Return [x, y] of the center of cell containing provided text 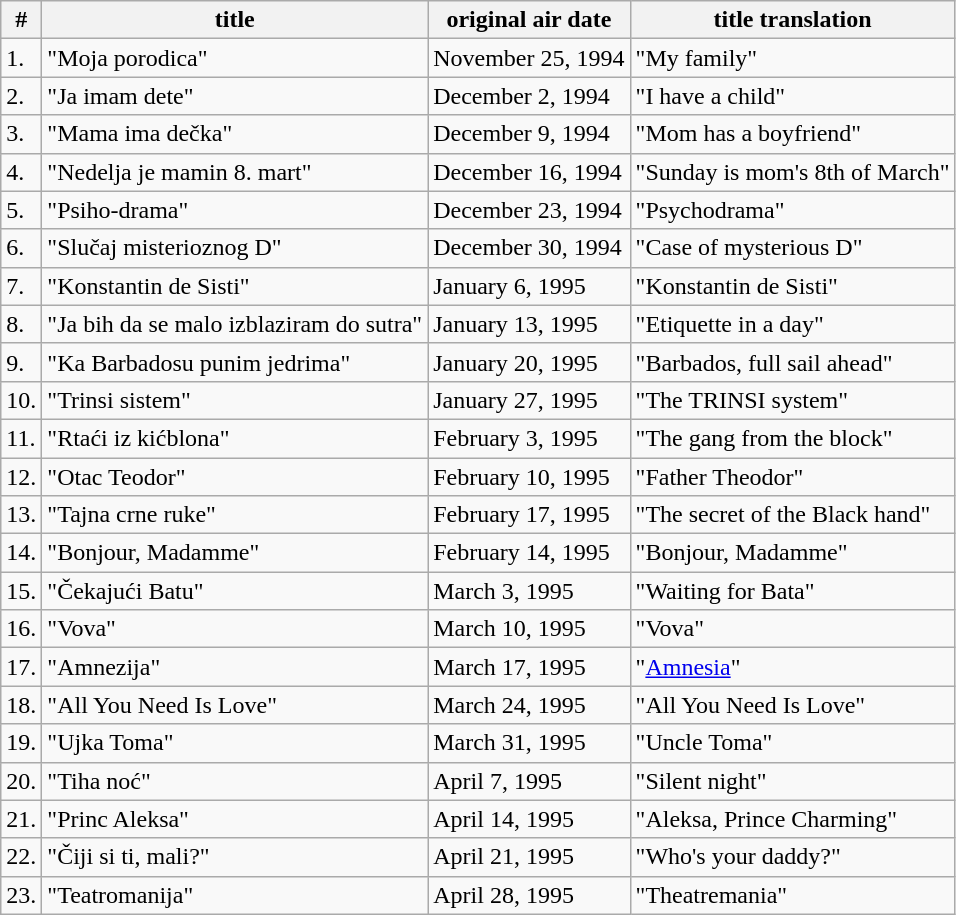
19. [22, 743]
22. [22, 857]
"The gang from the block" [792, 438]
April 28, 1995 [529, 895]
"Case of mysterious D" [792, 248]
"Tajna crne ruke" [235, 515]
December 23, 1994 [529, 210]
January 20, 1995 [529, 362]
"Waiting for Bata" [792, 591]
April 14, 1995 [529, 819]
"Etiquette in a day" [792, 324]
"Mom has a boyfriend" [792, 134]
"Father Theodor" [792, 477]
February 3, 1995 [529, 438]
"Amnesia" [792, 667]
November 25, 1994 [529, 58]
March 3, 1995 [529, 591]
6. [22, 248]
"Otac Teodor" [235, 477]
"Aleksa, Prince Charming" [792, 819]
April 21, 1995 [529, 857]
March 17, 1995 [529, 667]
"The TRINSI system" [792, 400]
"My family" [792, 58]
"Čiji si ti, mali?" [235, 857]
"Silent night" [792, 781]
7. [22, 286]
14. [22, 553]
"Teatromanija" [235, 895]
13. [22, 515]
December 2, 1994 [529, 96]
"Uncle Toma" [792, 743]
11. [22, 438]
2. [22, 96]
title translation [792, 20]
15. [22, 591]
January 13, 1995 [529, 324]
18. [22, 705]
February 17, 1995 [529, 515]
"Moja porodica" [235, 58]
"I have a child" [792, 96]
"Sunday is mom's 8th of March" [792, 172]
March 10, 1995 [529, 629]
"Ja bih da se malo izblaziram do sutra" [235, 324]
"Rtaći iz kićblona" [235, 438]
5. [22, 210]
"Trinsi sistem" [235, 400]
23. [22, 895]
9. [22, 362]
1. [22, 58]
original air date [529, 20]
December 9, 1994 [529, 134]
# [22, 20]
"Ka Barbadosu punim jedrima" [235, 362]
December 16, 1994 [529, 172]
3. [22, 134]
"Theatremania" [792, 895]
10. [22, 400]
"Ujka Toma" [235, 743]
"Čekajući Batu" [235, 591]
8. [22, 324]
"Princ Aleksa" [235, 819]
April 7, 1995 [529, 781]
"The secret of the Black hand" [792, 515]
"Psychodrama" [792, 210]
"Psiho-drama" [235, 210]
"Amnezija" [235, 667]
"Tiha noć" [235, 781]
January 27, 1995 [529, 400]
March 24, 1995 [529, 705]
12. [22, 477]
December 30, 1994 [529, 248]
"Barbados, full sail ahead" [792, 362]
"Slučaj misterioznog D" [235, 248]
4. [22, 172]
"Mama ima dečka" [235, 134]
"Ja imam dete" [235, 96]
20. [22, 781]
17. [22, 667]
February 10, 1995 [529, 477]
16. [22, 629]
"Who's your daddy?" [792, 857]
"Nedelja je mamin 8. mart" [235, 172]
January 6, 1995 [529, 286]
February 14, 1995 [529, 553]
21. [22, 819]
March 31, 1995 [529, 743]
title [235, 20]
